Search for the cell housing the specified text and yield its [x, y] center coordinate. 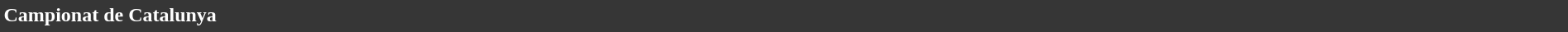
Campionat de Catalunya [784, 15]
